For the text-containing cell, return its midpoint in (X, Y) coordinate format. 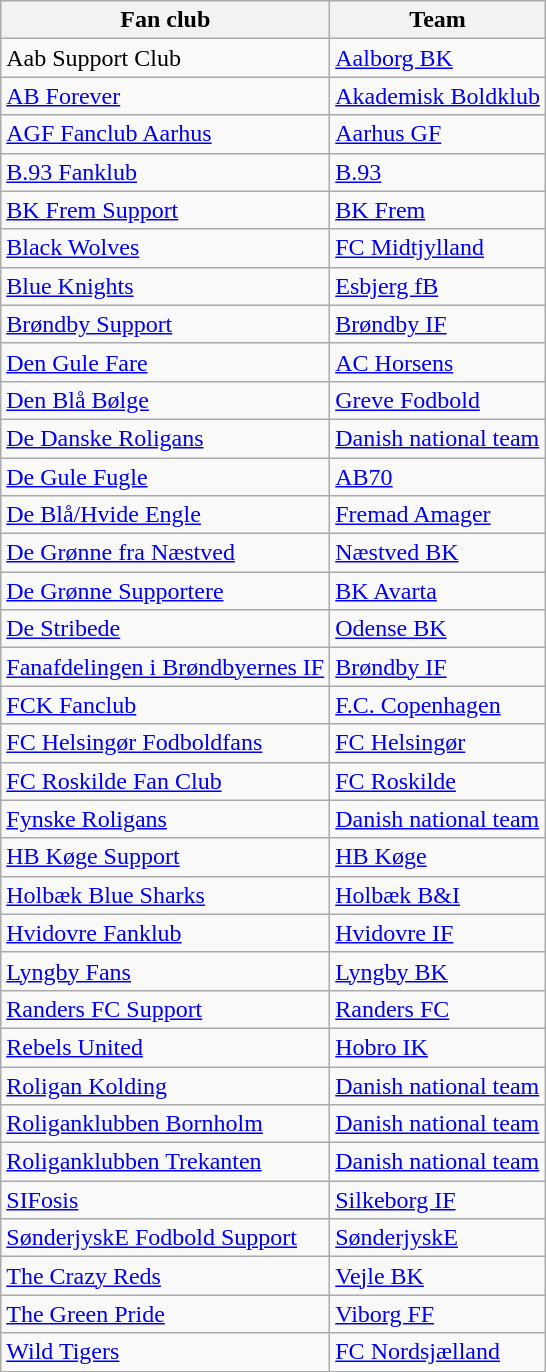
FC Helsingør Fodboldfans (166, 743)
B.93 Fanklub (166, 172)
Team (438, 20)
Odense BK (438, 629)
Lyngby BK (438, 971)
AB70 (438, 477)
FC Helsingør (438, 743)
HB Køge Support (166, 857)
BK Avarta (438, 591)
Roliganklubben Bornholm (166, 1124)
De Danske Roligans (166, 438)
FC Roskilde (438, 781)
Hvidovre Fanklub (166, 933)
Black Wolves (166, 248)
Roliganklubben Trekanten (166, 1162)
Viborg FF (438, 1314)
FC Roskilde Fan Club (166, 781)
Hobro IK (438, 1047)
FC Nordsjælland (438, 1352)
Randers FC Support (166, 1009)
AGF Fanclub Aarhus (166, 134)
Fynske Roligans (166, 819)
Hvidovre IF (438, 933)
Brøndby Support (166, 324)
SIFosis (166, 1200)
Holbæk Blue Sharks (166, 895)
BK Frem Support (166, 210)
Greve Fodbold (438, 400)
FC Midtjylland (438, 248)
BK Frem (438, 210)
Fanafdelingen i Brøndbyernes IF (166, 667)
De Stribede (166, 629)
AB Forever (166, 96)
Aab Support Club (166, 58)
Aarhus GF (438, 134)
Fremad Amager (438, 515)
Fan club (166, 20)
AC Horsens (438, 362)
De Grønne fra Næstved (166, 553)
The Green Pride (166, 1314)
Den Blå Bølge (166, 400)
Blue Knights (166, 286)
Lyngby Fans (166, 971)
De Blå/Hvide Engle (166, 515)
Akademisk Boldklub (438, 96)
De Grønne Supportere (166, 591)
Vejle BK (438, 1276)
SønderjyskE (438, 1238)
F.C. Copenhagen (438, 705)
Randers FC (438, 1009)
FCK Fanclub (166, 705)
Esbjerg fB (438, 286)
Holbæk B&I (438, 895)
SønderjyskE Fodbold Support (166, 1238)
HB Køge (438, 857)
Næstved BK (438, 553)
De Gule Fugle (166, 477)
Den Gule Fare (166, 362)
Rebels United (166, 1047)
Wild Tigers (166, 1352)
Silkeborg IF (438, 1200)
The Crazy Reds (166, 1276)
Aalborg BK (438, 58)
Roligan Kolding (166, 1085)
B.93 (438, 172)
